Return [X, Y] of the center of cell containing provided text 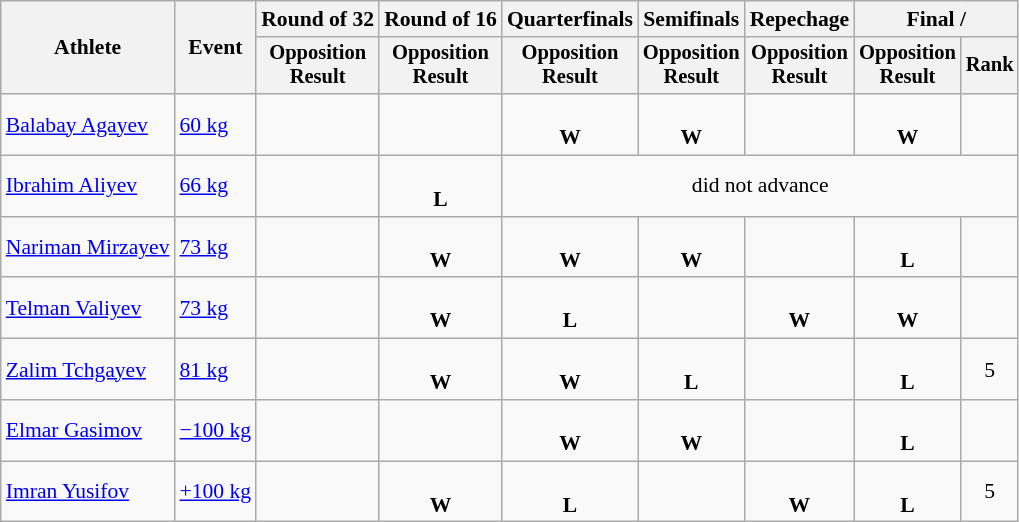
Final / [936, 19]
+100 kg [216, 492]
−100 kg [216, 430]
Athlete [88, 48]
Ibrahim Aliyev [88, 186]
did not advance [760, 186]
Elmar Gasimov [88, 430]
Zalim Tchgayev [88, 370]
60 kg [216, 124]
66 kg [216, 186]
Repechage [800, 19]
Round of 16 [440, 19]
81 kg [216, 370]
Nariman Mirzayev [88, 248]
Event [216, 48]
Round of 32 [318, 19]
Quarterfinals [570, 19]
Semifinals [692, 19]
Imran Yusifov [88, 492]
Telman Valiyev [88, 308]
Rank [990, 66]
Balabay Agayev [88, 124]
